Provide the (x, y) coordinate of the cell's center where the given text is located.  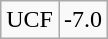
-7.0 (82, 19)
UCF (30, 19)
